Capture the cell that displays the provided text and extract its [X, Y] central coordinate. 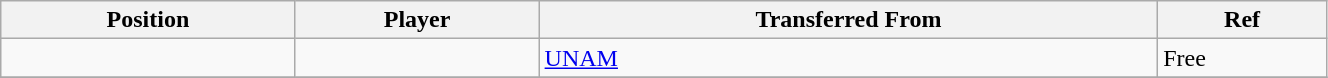
Player [417, 20]
Position [148, 20]
Ref [1242, 20]
UNAM [848, 58]
Transferred From [848, 20]
Free [1242, 58]
